Capture the cell that displays the provided text and extract its [X, Y] central coordinate. 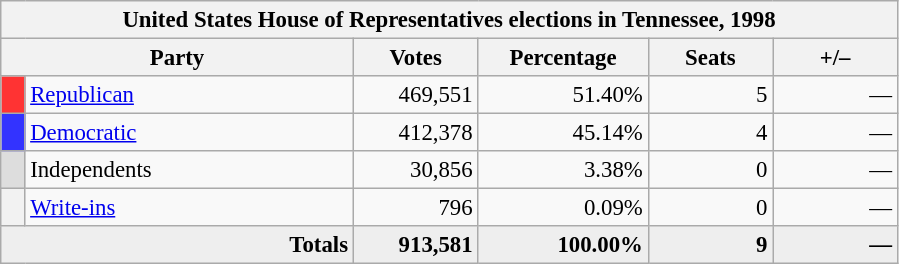
Party [178, 58]
45.14% [563, 133]
5 [710, 95]
Percentage [563, 58]
Write-ins [189, 208]
Republican [189, 95]
Votes [416, 58]
412,378 [416, 133]
+/– [836, 58]
Totals [178, 245]
4 [710, 133]
3.38% [563, 170]
913,581 [416, 245]
Independents [189, 170]
51.40% [563, 95]
Democratic [189, 133]
0.09% [563, 208]
Seats [710, 58]
469,551 [416, 95]
9 [710, 245]
United States House of Representatives elections in Tennessee, 1998 [450, 20]
30,856 [416, 170]
796 [416, 208]
100.00% [563, 245]
